Provide the (X, Y) coordinate of the cell's center where the given text is located.  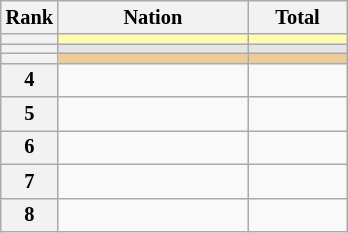
4 (30, 80)
6 (30, 147)
Total (298, 17)
7 (30, 181)
5 (30, 114)
8 (30, 215)
Nation (153, 17)
Rank (30, 17)
